From the cell containing the given text, extract its center point as [x, y] coordinate. 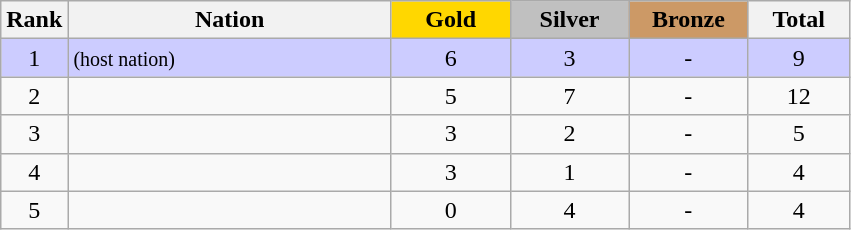
Gold [450, 20]
Rank [34, 20]
12 [799, 96]
9 [799, 58]
Total [799, 20]
7 [570, 96]
Silver [570, 20]
Bronze [688, 20]
6 [450, 58]
(host nation) [230, 58]
0 [450, 210]
Nation [230, 20]
